Pinpoint the cell where the given text exists, returning its [X, Y] midpoint coordinate. 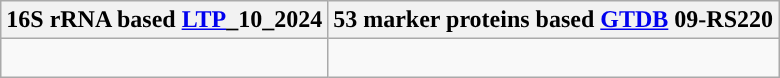
53 marker proteins based GTDB 09-RS220 [554, 20]
16S rRNA based LTP_10_2024 [164, 20]
